Output the (X, Y) coordinate of the center of the cell containing the given text.  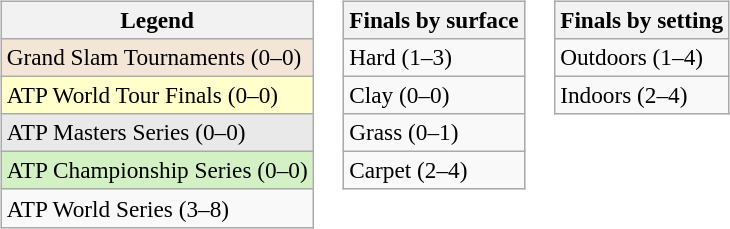
Carpet (2–4) (434, 171)
ATP Championship Series (0–0) (157, 171)
ATP Masters Series (0–0) (157, 133)
Outdoors (1–4) (642, 57)
Indoors (2–4) (642, 95)
Grass (0–1) (434, 133)
Legend (157, 20)
Hard (1–3) (434, 57)
Grand Slam Tournaments (0–0) (157, 57)
Finals by setting (642, 20)
ATP World Tour Finals (0–0) (157, 95)
ATP World Series (3–8) (157, 208)
Finals by surface (434, 20)
Clay (0–0) (434, 95)
